Extract the [X, Y] coordinate from the center of the cell holding the provided text.  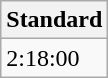
Standard [54, 20]
2:18:00 [54, 58]
